Find where the given text appears and provide that cell's center as (X, Y) coordinate. 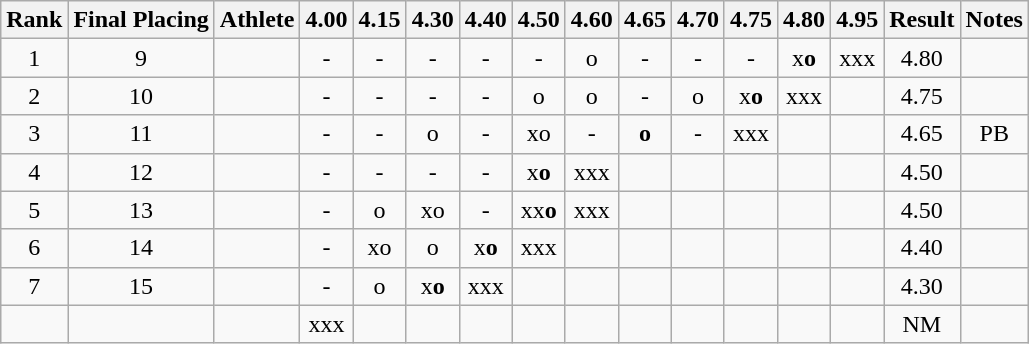
12 (141, 172)
Final Placing (141, 20)
4.95 (858, 20)
Athlete (257, 20)
6 (34, 248)
4.00 (326, 20)
3 (34, 134)
15 (141, 286)
4.70 (698, 20)
Result (922, 20)
13 (141, 210)
9 (141, 58)
4.15 (380, 20)
Rank (34, 20)
11 (141, 134)
14 (141, 248)
2 (34, 96)
PB (994, 134)
4 (34, 172)
NM (922, 324)
Notes (994, 20)
10 (141, 96)
xxo (538, 210)
7 (34, 286)
1 (34, 58)
4.60 (592, 20)
5 (34, 210)
